From the cell containing the given text, extract its center point as (X, Y) coordinate. 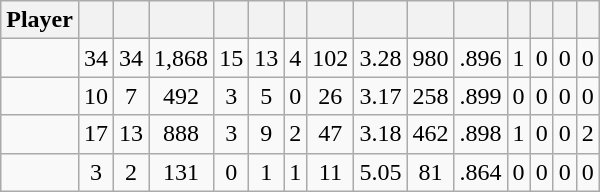
11 (330, 172)
.896 (480, 58)
17 (96, 134)
.899 (480, 96)
4 (296, 58)
1,868 (182, 58)
47 (330, 134)
258 (430, 96)
7 (132, 96)
980 (430, 58)
Player (40, 20)
3.28 (380, 58)
81 (430, 172)
.864 (480, 172)
26 (330, 96)
9 (266, 134)
5.05 (380, 172)
102 (330, 58)
3.17 (380, 96)
131 (182, 172)
10 (96, 96)
.898 (480, 134)
888 (182, 134)
492 (182, 96)
462 (430, 134)
3.18 (380, 134)
5 (266, 96)
15 (232, 58)
